Return the (X, Y) coordinate for the center point of the cell that contains the specified text.  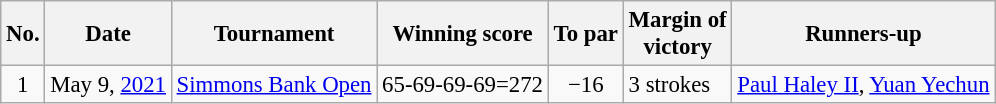
Simmons Bank Open (274, 85)
1 (23, 85)
Runners-up (864, 34)
3 strokes (678, 85)
−16 (586, 85)
Date (108, 34)
Margin ofvictory (678, 34)
No. (23, 34)
To par (586, 34)
65-69-69-69=272 (463, 85)
Tournament (274, 34)
Winning score (463, 34)
May 9, 2021 (108, 85)
Paul Haley II, Yuan Yechun (864, 85)
